Locate the cell with the specified text and output its (X, Y) center coordinate. 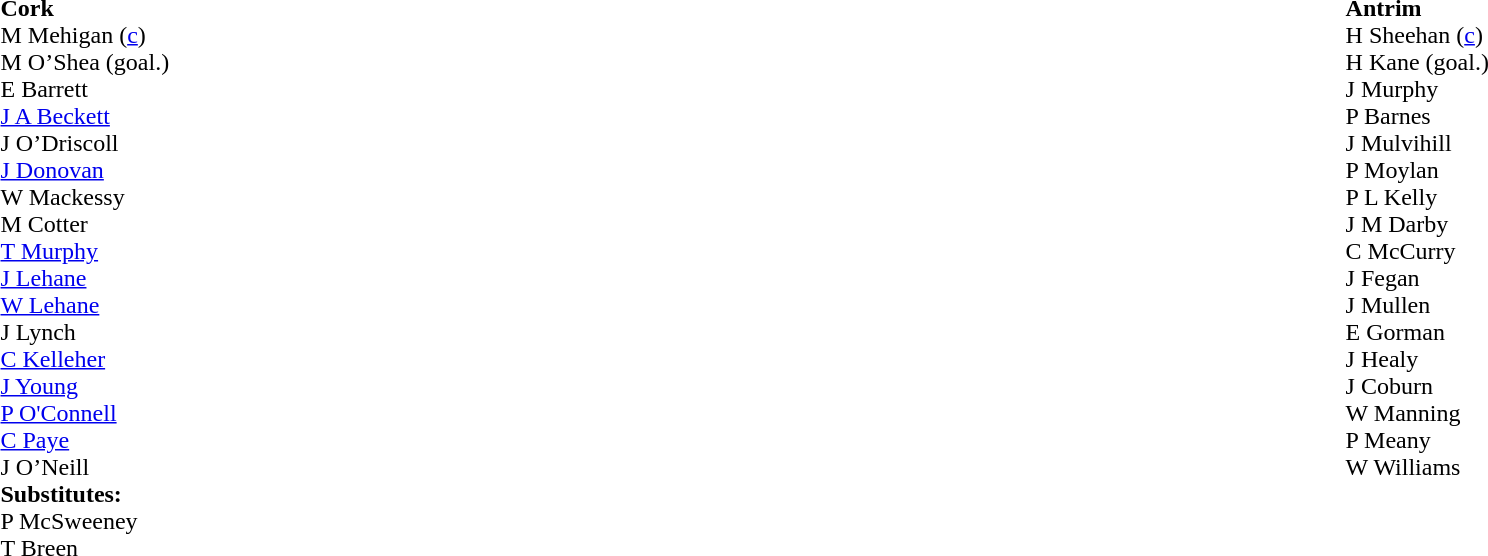
M Mehigan (c) (84, 36)
J Lynch (84, 332)
W Mackessy (84, 198)
J A Beckett (84, 116)
J Lehane (84, 278)
E Barrett (84, 90)
J O’Driscoll (84, 144)
P McSweeney (84, 522)
P O'Connell (84, 414)
J Young (84, 386)
Substitutes: (84, 494)
T Murphy (84, 252)
M O’Shea (goal.) (84, 62)
C Paye (84, 440)
J O’Neill (84, 468)
J Donovan (84, 170)
C Kelleher (84, 360)
M Cotter (84, 224)
W Lehane (84, 306)
